Scan for the cell matching the given text and deliver its [x, y] coordinate at center. 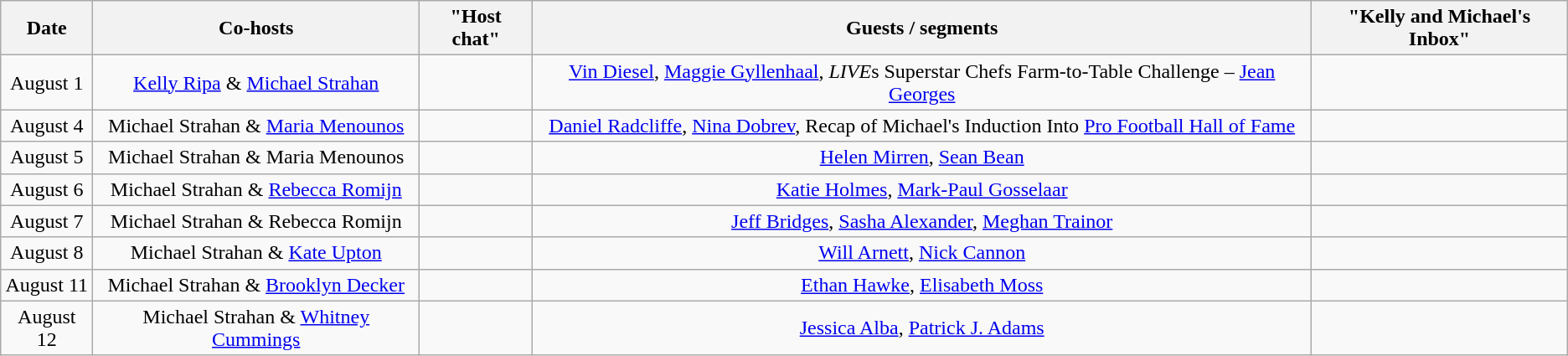
Jeff Bridges, Sasha Alexander, Meghan Trainor [922, 221]
August 6 [47, 189]
Jessica Alba, Patrick J. Adams [922, 328]
"Kelly and Michael's Inbox" [1439, 28]
Co-hosts [256, 28]
Ethan Hawke, Elisabeth Moss [922, 285]
August 4 [47, 126]
Helen Mirren, Sean Bean [922, 157]
Vin Diesel, Maggie Gyllenhaal, LIVEs Superstar Chefs Farm-to-Table Challenge – Jean Georges [922, 82]
August 8 [47, 253]
August 12 [47, 328]
Katie Holmes, Mark-Paul Gosselaar [922, 189]
Will Arnett, Nick Cannon [922, 253]
Kelly Ripa & Michael Strahan [256, 82]
Michael Strahan & Kate Upton [256, 253]
August 7 [47, 221]
Daniel Radcliffe, Nina Dobrev, Recap of Michael's Induction Into Pro Football Hall of Fame [922, 126]
Michael Strahan & Brooklyn Decker [256, 285]
"Host chat" [476, 28]
Guests / segments [922, 28]
Michael Strahan & Whitney Cummings [256, 328]
August 11 [47, 285]
August 5 [47, 157]
Date [47, 28]
August 1 [47, 82]
